Detect which cell encompasses the target text, then output its [x, y] center coordinate. 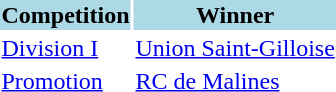
Union Saint-Gilloise [235, 48]
Division I [66, 48]
Competition [66, 15]
Winner [235, 15]
